Pinpoint the cell where the given text exists, returning its [x, y] midpoint coordinate. 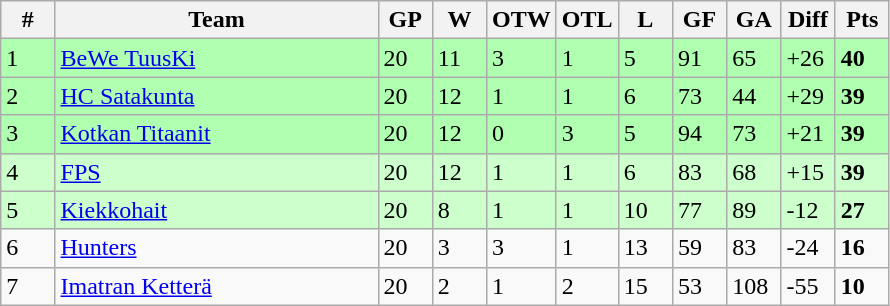
94 [699, 134]
-55 [808, 286]
Team [216, 20]
11 [459, 58]
FPS [216, 172]
77 [699, 210]
HC Satakunta [216, 96]
68 [754, 172]
+21 [808, 134]
-24 [808, 248]
+26 [808, 58]
15 [645, 286]
16 [862, 248]
GF [699, 20]
89 [754, 210]
108 [754, 286]
4 [28, 172]
+29 [808, 96]
L [645, 20]
OTW [522, 20]
59 [699, 248]
BeWe TuusKi [216, 58]
Hunters [216, 248]
13 [645, 248]
GA [754, 20]
GP [405, 20]
Kotkan Titaanit [216, 134]
# [28, 20]
OTL [587, 20]
Kiekkohait [216, 210]
0 [522, 134]
Pts [862, 20]
8 [459, 210]
-12 [808, 210]
91 [699, 58]
W [459, 20]
53 [699, 286]
+15 [808, 172]
7 [28, 286]
40 [862, 58]
Diff [808, 20]
Imatran Ketterä [216, 286]
44 [754, 96]
65 [754, 58]
27 [862, 210]
